Scan for the cell matching the given text and deliver its (x, y) coordinate at center. 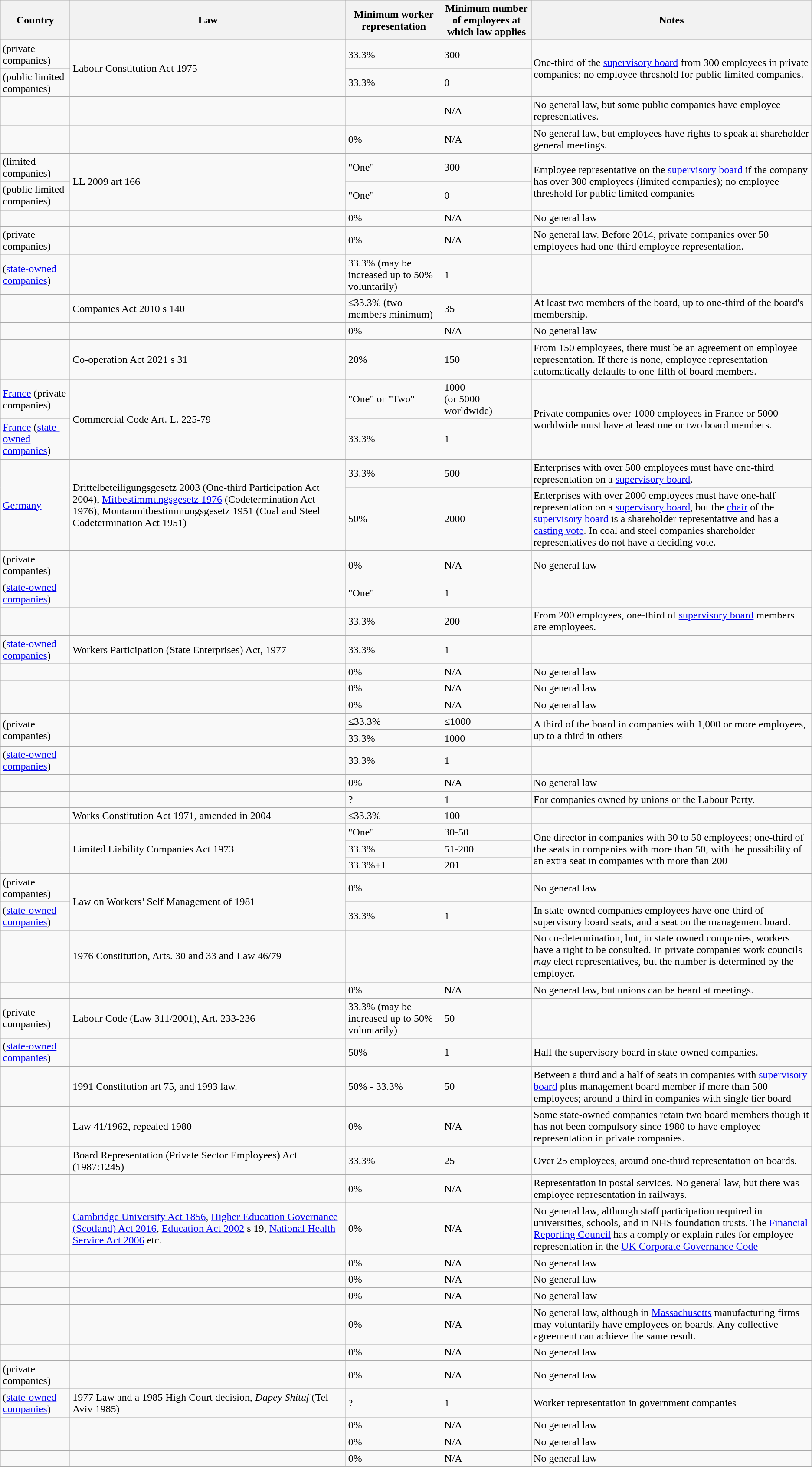
No general law, but some public companies have employee representatives. (671, 111)
25 (487, 1161)
Representation in postal services. No general law, but there was employee representation in railways. (671, 1188)
2000 (487, 519)
Over 25 employees, around one-third representation on boards. (671, 1161)
Minimum number of employees at which law applies (487, 20)
1991 Constitution art 75, and 1993 law. (208, 1086)
Co-operation Act 2021 s 31 (208, 359)
No general law, but employees have rights to speak at shareholder general meetings. (671, 139)
No general law. Before 2014, private companies over 50 employees had one-third employee representation. (671, 240)
(limited companies) (36, 168)
30-50 (487, 832)
No general law, but unions can be heard at meetings. (671, 990)
Limited Liability Companies Act 1973 (208, 849)
France (state-owned companies) (36, 439)
In state-owned companies employees have one-third of supervisory board seats, and a seat on the management board. (671, 916)
Germany (36, 505)
Half the supervisory board in state-owned companies. (671, 1052)
Cambridge University Act 1856, Higher Education Governance (Scotland) Act 2016, Education Act 2002 s 19, National Health Service Act 2006 etc. (208, 1228)
≤1000 (487, 721)
Enterprises with over 500 employees must have one-third representation on a supervisory board. (671, 473)
LL 2009 art 166 (208, 181)
51-200 (487, 849)
At least two members of the board, up to one-third of the board's membership. (671, 308)
1976 Constitution, Arts. 30 and 33 and Law 46/79 (208, 956)
One-third of the supervisory board from 300 employees in private companies; no employee threshold for public limited companies. (671, 69)
"One" or "Two" (394, 399)
A third of the board in companies with 1,000 or more employees, up to a third in others (671, 730)
Minimum worker representation (394, 20)
≤33.3% (two members minimum) (394, 308)
Worker representation in government companies (671, 1403)
100 (487, 816)
500 (487, 473)
20% (394, 359)
Companies Act 2010 s 140 (208, 308)
150 (487, 359)
1000 (487, 738)
Board Representation (Private Sector Employees) Act (1987:1245) (208, 1161)
Labour Constitution Act 1975 (208, 69)
Labour Code (Law 311/2001), Art. 233-236 (208, 1018)
Commercial Code Art. L. 225-79 (208, 419)
201 (487, 865)
33.3%+1 (394, 865)
Workers Participation (State Enterprises) Act, 1977 (208, 649)
Law on Workers’ Self Management of 1981 (208, 902)
200 (487, 622)
Notes (671, 20)
Law (208, 20)
35 (487, 308)
Law 41/1962, repealed 1980 (208, 1126)
Works Constitution Act 1971, amended in 2004 (208, 816)
For companies owned by unions or the Labour Party. (671, 799)
From 200 employees, one-third of supervisory board members are employees. (671, 622)
France (private companies) (36, 399)
1000(or 5000 worldwide) (487, 399)
Private companies over 1000 employees in France or 5000 worldwide must have at least one or two board members. (671, 419)
50% - 33.3% (394, 1086)
Country (36, 20)
1977 Law and a 1985 High Court decision, Dapey Shituf (Tel-Aviv 1985) (208, 1403)
